Return the [X, Y] coordinate for the center point of the cell that contains the specified text.  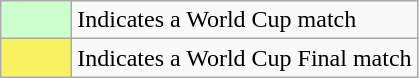
Indicates a World Cup Final match [244, 58]
Indicates a World Cup match [244, 20]
